Output the (X, Y) coordinate of the center of the cell containing the given text.  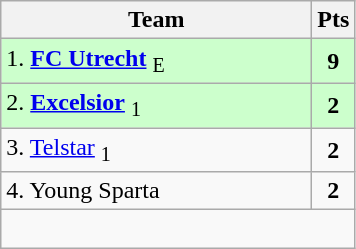
1. FC Utrecht E (156, 61)
Team (156, 20)
9 (334, 61)
Pts (334, 20)
2. Excelsior 1 (156, 105)
4. Young Sparta (156, 191)
3. Telstar 1 (156, 150)
